Search for the cell housing the specified text and yield its [X, Y] center coordinate. 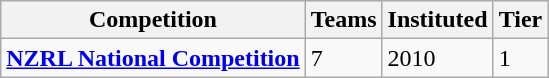
Instituted [438, 20]
1 [520, 58]
7 [344, 58]
Teams [344, 20]
NZRL National Competition [153, 58]
2010 [438, 58]
Tier [520, 20]
Competition [153, 20]
